From the cell containing the given text, extract its center point as [x, y] coordinate. 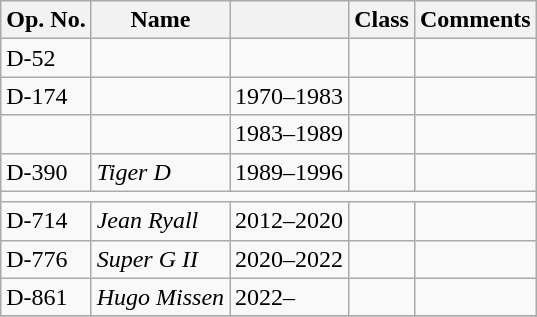
Comments [475, 20]
2020–2022 [290, 259]
Tiger D [160, 172]
D-714 [46, 221]
1989–1996 [290, 172]
D-390 [46, 172]
1970–1983 [290, 96]
D-52 [46, 58]
1983–1989 [290, 134]
D-776 [46, 259]
Class [382, 20]
D-861 [46, 297]
Op. No. [46, 20]
Super G II [160, 259]
Hugo Missen [160, 297]
Name [160, 20]
2012–2020 [290, 221]
Jean Ryall [160, 221]
2022– [290, 297]
D-174 [46, 96]
